From the cell containing the given text, extract its center point as [X, Y] coordinate. 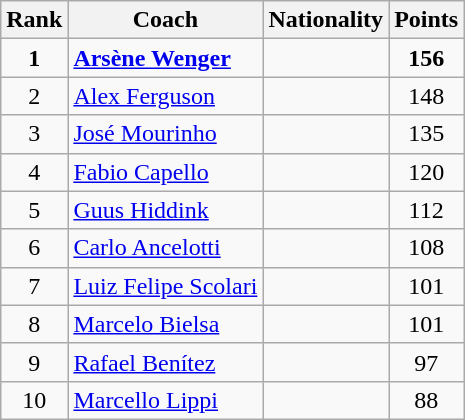
Marcelo Bielsa [166, 324]
120 [426, 172]
Fabio Capello [166, 172]
88 [426, 400]
3 [34, 134]
Nationality [326, 20]
1 [34, 58]
Alex Ferguson [166, 96]
148 [426, 96]
5 [34, 210]
108 [426, 248]
8 [34, 324]
José Mourinho [166, 134]
135 [426, 134]
Arsène Wenger [166, 58]
Points [426, 20]
Luiz Felipe Scolari [166, 286]
Rafael Benítez [166, 362]
6 [34, 248]
10 [34, 400]
7 [34, 286]
Guus Hiddink [166, 210]
9 [34, 362]
2 [34, 96]
156 [426, 58]
4 [34, 172]
112 [426, 210]
Marcello Lippi [166, 400]
Carlo Ancelotti [166, 248]
Rank [34, 20]
97 [426, 362]
Coach [166, 20]
